Identify which cell holds the provided text, then report its (x, y) central coordinate. 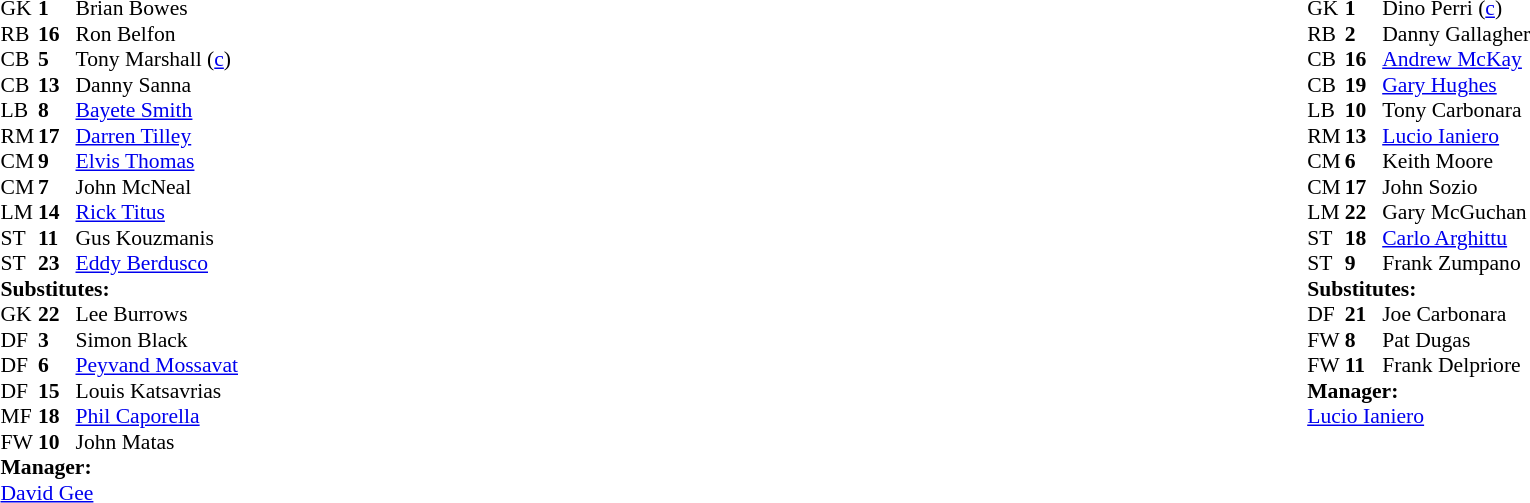
3 (57, 340)
Pat Dugas (1456, 340)
Gary McGuchan (1456, 213)
Tony Carbonara (1456, 111)
15 (57, 391)
14 (57, 213)
Frank Zumpano (1456, 263)
MF (19, 417)
Louis Katsavrias (157, 391)
Bayete Smith (157, 111)
Simon Black (157, 340)
John Matas (157, 442)
Darren Tilley (157, 136)
7 (57, 187)
5 (57, 59)
Peyvand Mossavat (157, 365)
21 (1364, 315)
Elvis Thomas (157, 161)
Rick Titus (157, 213)
John McNeal (157, 187)
Eddy Berdusco (157, 263)
Joe Carbonara (1456, 315)
Lee Burrows (157, 315)
Keith Moore (1456, 161)
Phil Caporella (157, 417)
Tony Marshall (c) (157, 59)
Ron Belfon (157, 34)
2 (1364, 34)
Frank Delpriore (1456, 365)
Danny Sanna (157, 85)
23 (57, 263)
Gus Kouzmanis (157, 238)
Andrew McKay (1456, 59)
Carlo Arghittu (1456, 238)
Danny Gallagher (1456, 34)
Gary Hughes (1456, 85)
19 (1364, 85)
John Sozio (1456, 187)
GK (19, 315)
